Find where the given text appears and provide that cell's center as [x, y] coordinate. 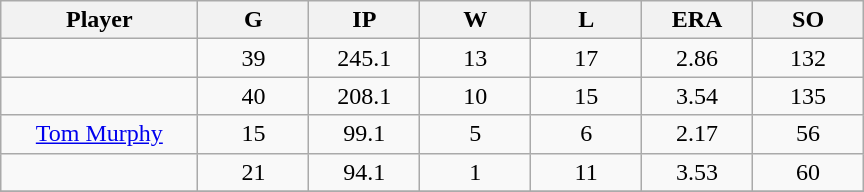
135 [808, 96]
39 [254, 58]
11 [586, 172]
21 [254, 172]
99.1 [364, 134]
3.53 [698, 172]
1 [476, 172]
5 [476, 134]
Tom Murphy [100, 134]
G [254, 20]
208.1 [364, 96]
10 [476, 96]
40 [254, 96]
17 [586, 58]
ERA [698, 20]
94.1 [364, 172]
W [476, 20]
SO [808, 20]
Player [100, 20]
2.86 [698, 58]
6 [586, 134]
3.54 [698, 96]
56 [808, 134]
13 [476, 58]
2.17 [698, 134]
132 [808, 58]
245.1 [364, 58]
L [586, 20]
60 [808, 172]
IP [364, 20]
